For the text-containing cell, return its midpoint in (X, Y) coordinate format. 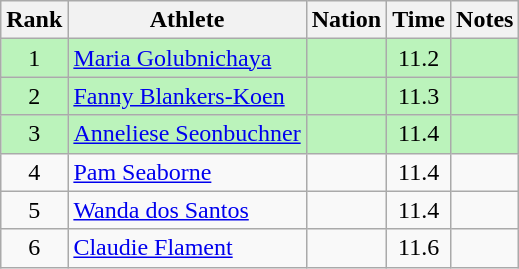
11.6 (419, 248)
6 (34, 248)
4 (34, 172)
1 (34, 58)
Wanda dos Santos (187, 210)
2 (34, 96)
Fanny Blankers-Koen (187, 96)
Rank (34, 20)
Athlete (187, 20)
11.3 (419, 96)
Maria Golubnichaya (187, 58)
11.2 (419, 58)
Notes (485, 20)
Anneliese Seonbuchner (187, 134)
Pam Seaborne (187, 172)
3 (34, 134)
5 (34, 210)
Claudie Flament (187, 248)
Time (419, 20)
Nation (346, 20)
